For the text-containing cell, return its midpoint in (x, y) coordinate format. 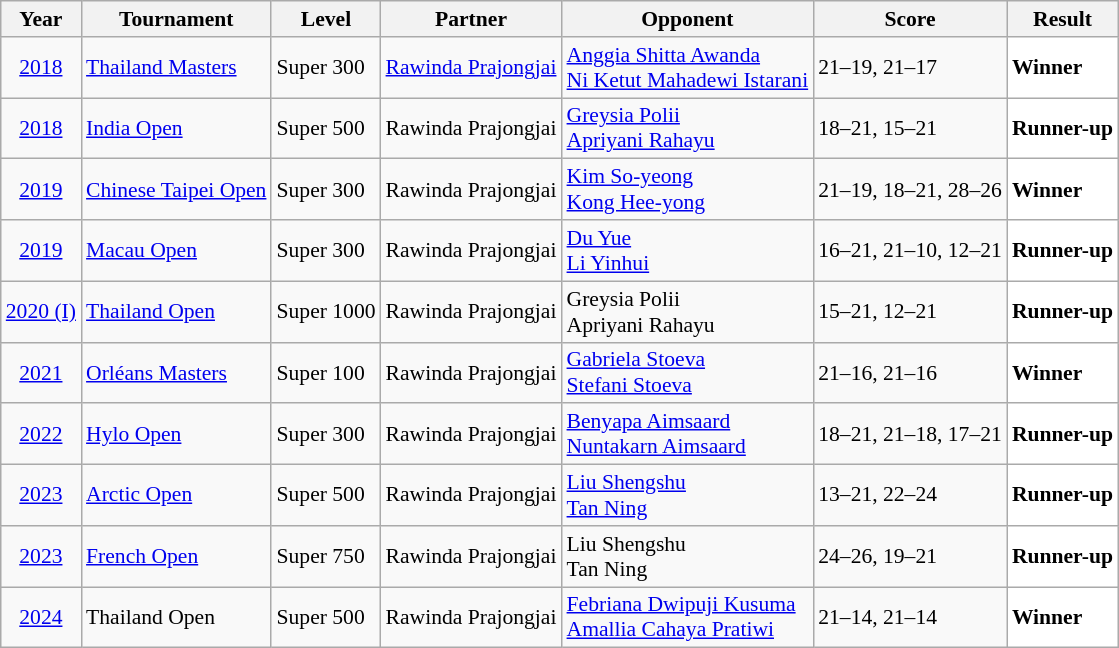
Opponent (688, 19)
Thailand Masters (176, 68)
21–14, 21–14 (910, 618)
16–21, 21–10, 12–21 (910, 250)
Kim So-yeong Kong Hee-yong (688, 190)
21–19, 18–21, 28–26 (910, 190)
15–21, 12–21 (910, 312)
Gabriela Stoeva Stefani Stoeva (688, 372)
Anggia Shitta Awanda Ni Ketut Mahadewi Istarani (688, 68)
Super 100 (326, 372)
Super 750 (326, 556)
21–19, 21–17 (910, 68)
Arctic Open (176, 496)
18–21, 21–18, 17–21 (910, 434)
Hylo Open (176, 434)
Year (41, 19)
Level (326, 19)
18–21, 15–21 (910, 128)
2022 (41, 434)
13–21, 22–24 (910, 496)
2021 (41, 372)
Chinese Taipei Open (176, 190)
Orléans Masters (176, 372)
Result (1062, 19)
Score (910, 19)
French Open (176, 556)
Tournament (176, 19)
21–16, 21–16 (910, 372)
Febriana Dwipuji Kusuma Amallia Cahaya Pratiwi (688, 618)
2024 (41, 618)
Benyapa Aimsaard Nuntakarn Aimsaard (688, 434)
2020 (I) (41, 312)
Du Yue Li Yinhui (688, 250)
24–26, 19–21 (910, 556)
Super 1000 (326, 312)
Macau Open (176, 250)
India Open (176, 128)
Partner (472, 19)
